Identify which cell holds the provided text, then report its (x, y) central coordinate. 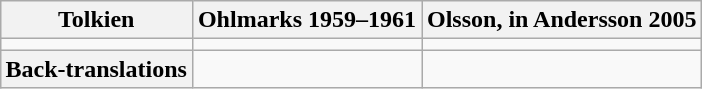
Back-translations (96, 69)
Olsson, in Andersson 2005 (562, 20)
Tolkien (96, 20)
Ohlmarks 1959–1961 (306, 20)
